For the text-containing cell, return its midpoint in [X, Y] coordinate format. 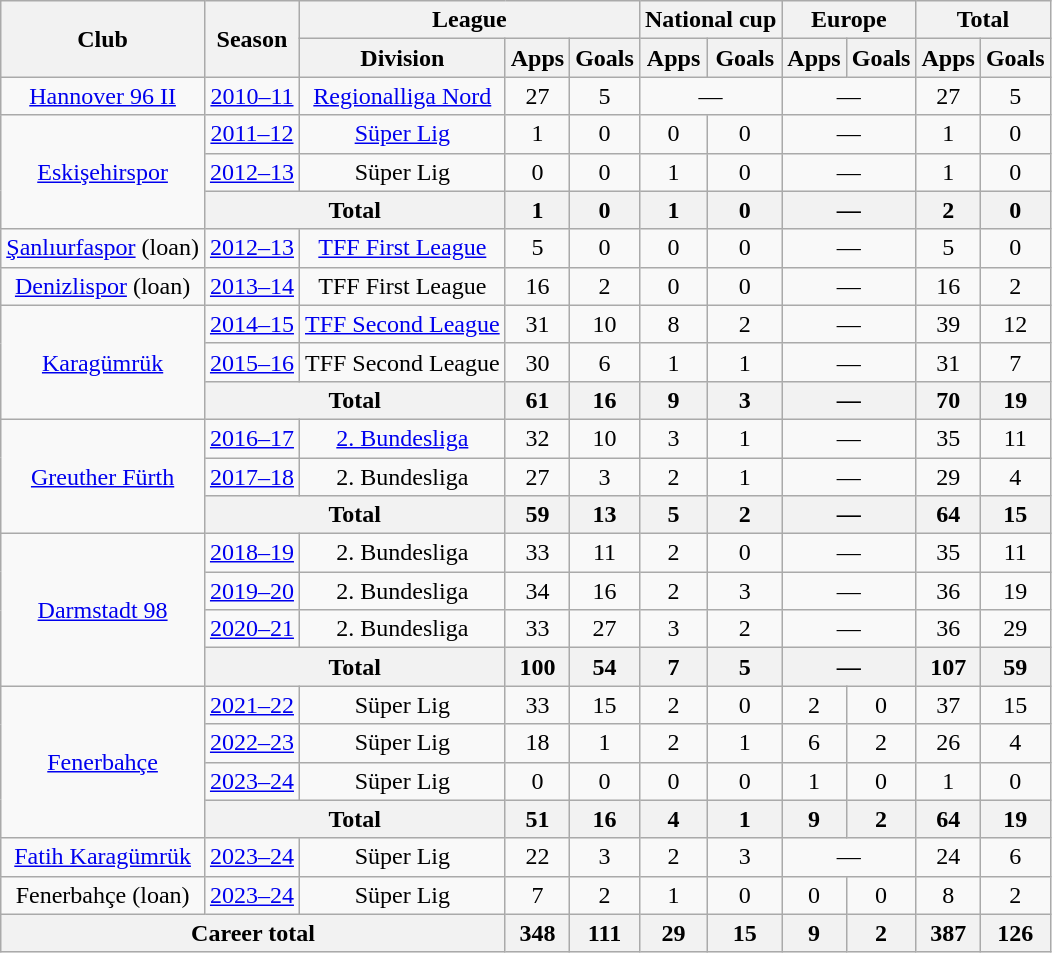
13 [605, 515]
Career total [253, 933]
Regionalliga Nord [402, 96]
24 [948, 857]
Denizlispor (loan) [103, 286]
Season [252, 39]
32 [537, 438]
2020–21 [252, 629]
61 [537, 400]
Division [402, 58]
2011–12 [252, 134]
Fatih Karagümrük [103, 857]
2021–22 [252, 705]
2017–18 [252, 477]
2014–15 [252, 324]
Hannover 96 II [103, 96]
Eskişehirspor [103, 172]
2022–23 [252, 743]
37 [948, 705]
12 [1015, 324]
54 [605, 667]
126 [1015, 933]
National cup [710, 20]
2016–17 [252, 438]
Şanlıurfaspor (loan) [103, 248]
30 [537, 362]
2010–11 [252, 96]
Club [103, 39]
70 [948, 400]
2019–20 [252, 591]
2018–19 [252, 553]
Greuther Fürth [103, 476]
18 [537, 743]
111 [605, 933]
Darmstadt 98 [103, 610]
34 [537, 591]
39 [948, 324]
League [469, 20]
Europe [849, 20]
51 [537, 819]
Karagümrük [103, 362]
2013–14 [252, 286]
Fenerbahçe (loan) [103, 895]
100 [537, 667]
22 [537, 857]
387 [948, 933]
107 [948, 667]
Fenerbahçe [103, 762]
26 [948, 743]
2015–16 [252, 362]
348 [537, 933]
